For the text-containing cell, return its midpoint in [X, Y] coordinate format. 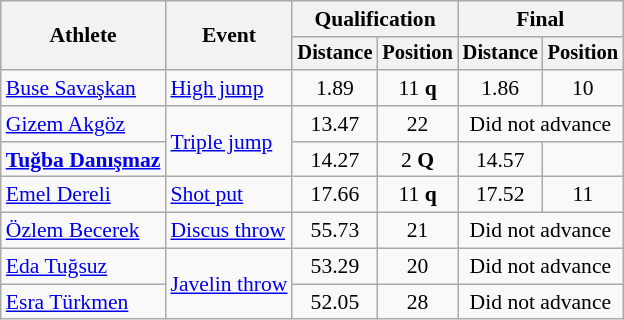
1.86 [500, 88]
52.05 [334, 302]
28 [417, 302]
22 [417, 124]
Esra Türkmen [84, 302]
Gizem Akgöz [84, 124]
Discus throw [228, 231]
10 [583, 88]
Buse Savaşkan [84, 88]
17.52 [500, 195]
Emel Dereli [84, 195]
Tuğba Danışmaz [84, 160]
14.57 [500, 160]
2 Q [417, 160]
20 [417, 267]
1.89 [334, 88]
Javelin throw [228, 284]
53.29 [334, 267]
Özlem Becerek [84, 231]
14.27 [334, 160]
17.66 [334, 195]
Final [540, 19]
55.73 [334, 231]
Eda Tuğsuz [84, 267]
High jump [228, 88]
Athlete [84, 36]
11 [583, 195]
Event [228, 36]
13.47 [334, 124]
Qualification [374, 19]
21 [417, 231]
Triple jump [228, 142]
Shot put [228, 195]
